Detect which cell encompasses the target text, then output its [x, y] center coordinate. 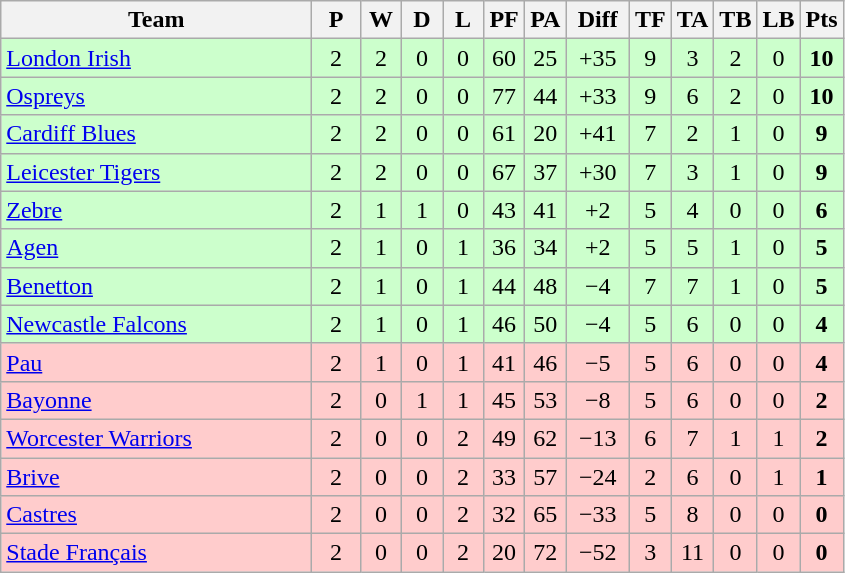
LB [778, 20]
50 [546, 324]
+35 [598, 58]
Castres [156, 515]
25 [546, 58]
−5 [598, 362]
48 [546, 286]
62 [546, 438]
London Irish [156, 58]
−8 [598, 400]
53 [546, 400]
77 [504, 96]
65 [546, 515]
TA [692, 20]
+41 [598, 134]
Benetton [156, 286]
32 [504, 515]
60 [504, 58]
PA [546, 20]
Diff [598, 20]
TF [650, 20]
49 [504, 438]
Pau [156, 362]
D [422, 20]
33 [504, 477]
57 [546, 477]
−52 [598, 553]
67 [504, 172]
Brive [156, 477]
37 [546, 172]
Cardiff Blues [156, 134]
72 [546, 553]
TB [736, 20]
PF [504, 20]
36 [504, 248]
Stade Français [156, 553]
W [380, 20]
Bayonne [156, 400]
Agen [156, 248]
Leicester Tigers [156, 172]
P [336, 20]
Pts [822, 20]
Zebre [156, 210]
Team [156, 20]
8 [692, 515]
L [462, 20]
+30 [598, 172]
+33 [598, 96]
−13 [598, 438]
11 [692, 553]
Ospreys [156, 96]
Newcastle Falcons [156, 324]
Worcester Warriors [156, 438]
45 [504, 400]
43 [504, 210]
61 [504, 134]
−33 [598, 515]
−24 [598, 477]
34 [546, 248]
